Determine the (x, y) coordinate at the center of the cell enclosing the given text.  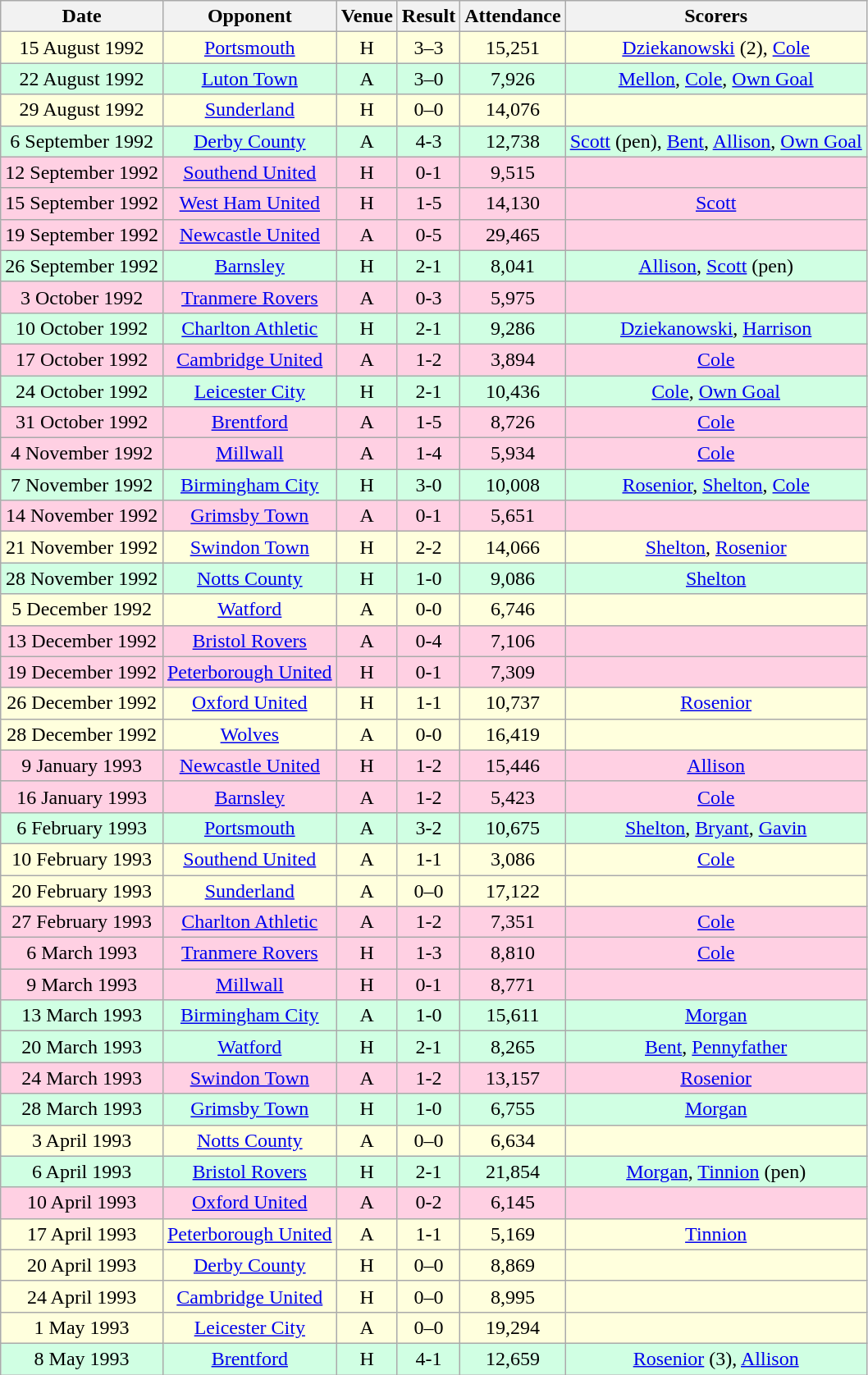
1-3 (428, 953)
8,810 (513, 953)
20 March 1993 (82, 1047)
9 March 1993 (82, 984)
3,086 (513, 859)
7,309 (513, 672)
6,634 (513, 1140)
West Ham United (249, 203)
17 April 1993 (82, 1234)
Bent, Pennyfather (715, 1047)
28 November 1992 (82, 578)
15,611 (513, 1016)
Shelton (715, 578)
4 November 1992 (82, 454)
6 February 1993 (82, 828)
Mellon, Cole, Own Goal (715, 79)
0-3 (428, 297)
4-1 (428, 1359)
Attendance (513, 16)
6,145 (513, 1203)
17 October 1992 (82, 359)
26 September 1992 (82, 266)
6 April 1993 (82, 1172)
1 May 1993 (82, 1327)
9,286 (513, 328)
19,294 (513, 1327)
5,423 (513, 797)
10 February 1993 (82, 859)
19 December 1992 (82, 672)
15 September 1992 (82, 203)
10 October 1992 (82, 328)
Tinnion (715, 1234)
8,726 (513, 423)
Wolves (249, 734)
28 March 1993 (82, 1109)
Scott (715, 203)
21 November 1992 (82, 547)
10 April 1993 (82, 1203)
3 April 1993 (82, 1140)
0-2 (428, 1203)
Dziekanowski, Harrison (715, 328)
15 August 1992 (82, 48)
Venue (367, 16)
1-4 (428, 454)
Opponent (249, 16)
0-5 (428, 235)
Allison (715, 765)
Shelton, Rosenior (715, 547)
10,436 (513, 391)
12,659 (513, 1359)
9 January 1993 (82, 765)
Dziekanowski (2), Cole (715, 48)
21,854 (513, 1172)
28 December 1992 (82, 734)
6 March 1993 (82, 953)
22 August 1992 (82, 79)
Luton Town (249, 79)
8 May 1993 (82, 1359)
5,975 (513, 297)
15,251 (513, 48)
14,066 (513, 547)
Result (428, 16)
Date (82, 16)
Allison, Scott (pen) (715, 266)
9,086 (513, 578)
29,465 (513, 235)
3 October 1992 (82, 297)
8,265 (513, 1047)
Scorers (715, 16)
6,746 (513, 610)
16 January 1993 (82, 797)
5 December 1992 (82, 610)
Cole, Own Goal (715, 391)
0-4 (428, 641)
Rosenior, Shelton, Cole (715, 485)
8,995 (513, 1296)
29 August 1992 (82, 110)
27 February 1993 (82, 922)
14,130 (513, 203)
26 December 1992 (82, 703)
31 October 1992 (82, 423)
12 September 1992 (82, 172)
20 February 1993 (82, 890)
5,934 (513, 454)
13 March 1993 (82, 1016)
8,869 (513, 1265)
3–0 (428, 79)
6 September 1992 (82, 141)
6,755 (513, 1109)
5,169 (513, 1234)
7 November 1992 (82, 485)
Scott (pen), Bent, Allison, Own Goal (715, 141)
5,651 (513, 516)
12,738 (513, 141)
14,076 (513, 110)
7,926 (513, 79)
16,419 (513, 734)
14 November 1992 (82, 516)
3,894 (513, 359)
20 April 1993 (82, 1265)
3-0 (428, 485)
24 April 1993 (82, 1296)
Shelton, Bryant, Gavin (715, 828)
9,515 (513, 172)
8,041 (513, 266)
24 October 1992 (82, 391)
3–3 (428, 48)
Morgan, Tinnion (pen) (715, 1172)
8,771 (513, 984)
2-2 (428, 547)
10,008 (513, 485)
13,157 (513, 1078)
4-3 (428, 141)
10,737 (513, 703)
10,675 (513, 828)
17,122 (513, 890)
15,446 (513, 765)
24 March 1993 (82, 1078)
13 December 1992 (82, 641)
7,106 (513, 641)
7,351 (513, 922)
Rosenior (3), Allison (715, 1359)
3-2 (428, 828)
19 September 1992 (82, 235)
